Identify which cell holds the provided text, then report its [x, y] central coordinate. 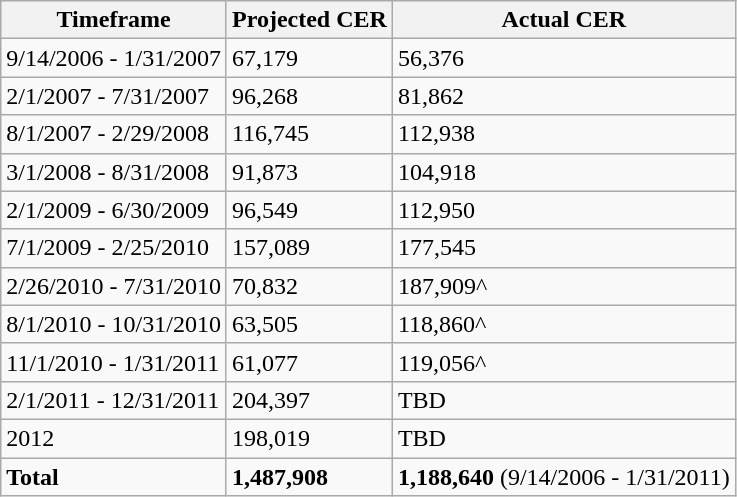
81,862 [564, 96]
Projected CER [309, 20]
56,376 [564, 58]
Timeframe [114, 20]
157,089 [309, 248]
187,909^ [564, 286]
96,549 [309, 210]
2/1/2007 - 7/31/2007 [114, 96]
116,745 [309, 134]
1,188,640 (9/14/2006 - 1/31/2011) [564, 477]
112,938 [564, 134]
9/14/2006 - 1/31/2007 [114, 58]
3/1/2008 - 8/31/2008 [114, 172]
7/1/2009 - 2/25/2010 [114, 248]
2012 [114, 438]
2/1/2011 - 12/31/2011 [114, 400]
112,950 [564, 210]
67,179 [309, 58]
119,056^ [564, 362]
96,268 [309, 96]
Actual CER [564, 20]
8/1/2007 - 2/29/2008 [114, 134]
70,832 [309, 286]
177,545 [564, 248]
204,397 [309, 400]
118,860^ [564, 324]
61,077 [309, 362]
104,918 [564, 172]
8/1/2010 - 10/31/2010 [114, 324]
2/1/2009 - 6/30/2009 [114, 210]
198,019 [309, 438]
Total [114, 477]
1,487,908 [309, 477]
63,505 [309, 324]
91,873 [309, 172]
11/1/2010 - 1/31/2011 [114, 362]
2/26/2010 - 7/31/2010 [114, 286]
